From the cell containing the given text, extract its center point as [X, Y] coordinate. 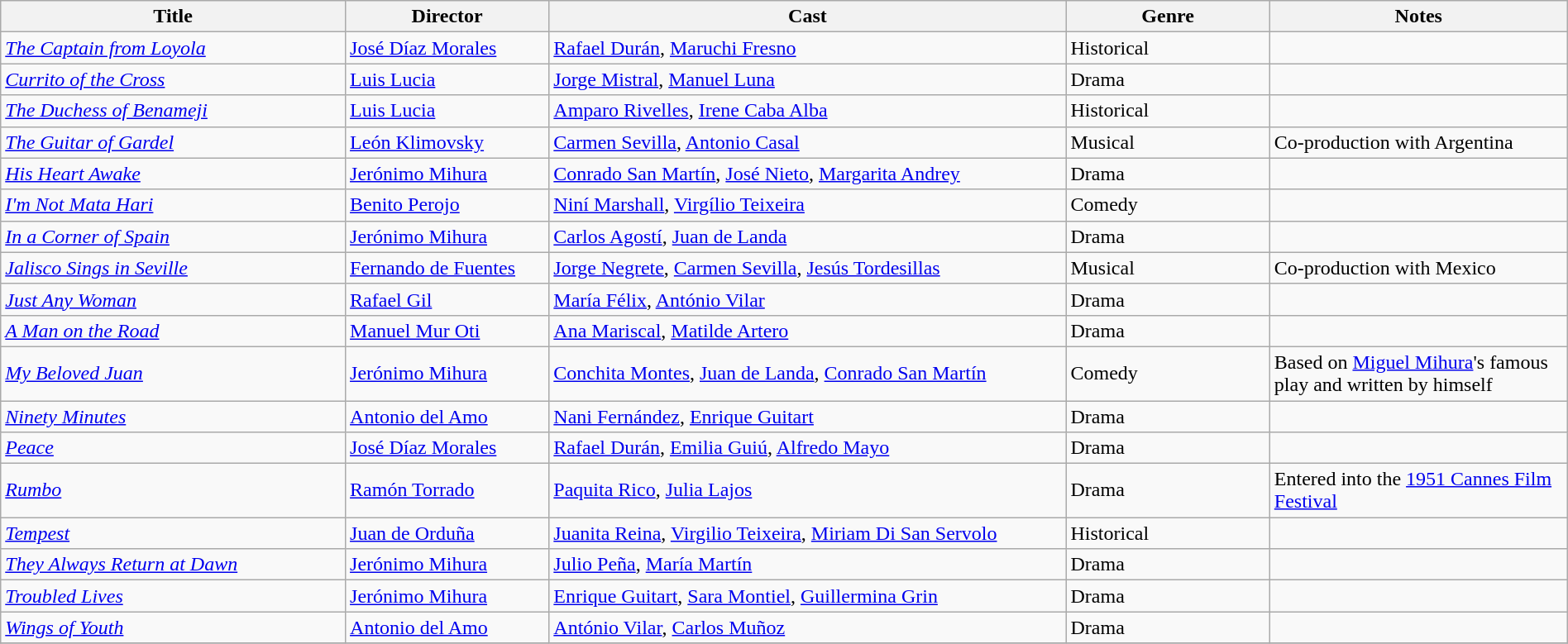
Manuel Mur Oti [447, 331]
Wings of Youth [174, 627]
Ana Mariscal, Matilde Artero [807, 331]
Jalisco Sings in Seville [174, 268]
António Vilar, Carlos Muñoz [807, 627]
Notes [1418, 17]
María Félix, António Vilar [807, 299]
Nani Fernández, Enrique Guitart [807, 416]
Fernando de Fuentes [447, 268]
Conrado San Martín, José Nieto, Margarita Andrey [807, 174]
Co-production with Mexico [1418, 268]
Genre [1168, 17]
Cast [807, 17]
Rafael Durán, Maruchi Fresno [807, 48]
Amparo Rivelles, Irene Caba Alba [807, 111]
Entered into the 1951 Cannes Film Festival [1418, 491]
Jorge Negrete, Carmen Sevilla, Jesús Tordesillas [807, 268]
Rafael Gil [447, 299]
Co-production with Argentina [1418, 142]
Peace [174, 448]
The Guitar of Gardel [174, 142]
My Beloved Juan [174, 374]
Rafael Durán, Emilia Guiú, Alfredo Mayo [807, 448]
Ramón Torrado [447, 491]
Paquita Rico, Julia Lajos [807, 491]
Carmen Sevilla, Antonio Casal [807, 142]
Carlos Agostí, Juan de Landa [807, 236]
Enrique Guitart, Sara Montiel, Guillermina Grin [807, 596]
Benito Perojo [447, 205]
Title [174, 17]
Niní Marshall, Virgílio Teixeira [807, 205]
His Heart Awake [174, 174]
Conchita Montes, Juan de Landa, Conrado San Martín [807, 374]
Troubled Lives [174, 596]
Based on Miguel Mihura's famous play and written by himself [1418, 374]
The Captain from Loyola [174, 48]
Ninety Minutes [174, 416]
Juanita Reina, Virgilio Teixeira, Miriam Di San Servolo [807, 533]
A Man on the Road [174, 331]
León Klimovsky [447, 142]
Julio Peña, María Martín [807, 565]
Rumbo [174, 491]
In a Corner of Spain [174, 236]
Juan de Orduña [447, 533]
The Duchess of Benameji [174, 111]
They Always Return at Dawn [174, 565]
Director [447, 17]
Just Any Woman [174, 299]
Jorge Mistral, Manuel Luna [807, 79]
I'm Not Mata Hari [174, 205]
Currito of the Cross [174, 79]
Tempest [174, 533]
